Extract the [X, Y] coordinate from the center of the cell holding the provided text.  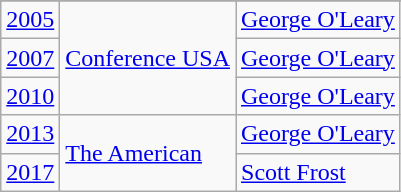
2013 [30, 134]
2007 [30, 58]
2005 [30, 20]
Scott Frost [318, 172]
The American [148, 153]
2017 [30, 172]
2010 [30, 96]
Conference USA [148, 58]
